Extract the (X, Y) coordinate from the center of the cell holding the provided text.  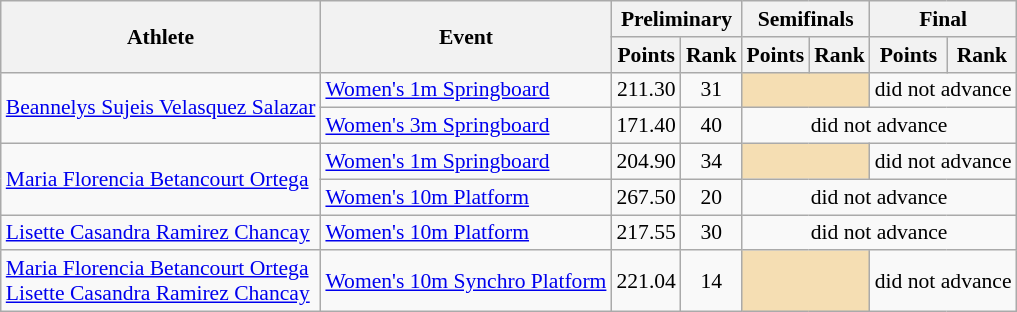
14 (712, 282)
Preliminary (676, 19)
Women's 10m Synchro Platform (466, 282)
267.50 (646, 197)
204.90 (646, 162)
40 (712, 126)
34 (712, 162)
Women's 3m Springboard (466, 126)
171.40 (646, 126)
221.04 (646, 282)
Lisette Casandra Ramirez Chancay (161, 233)
30 (712, 233)
Beannelys Sujeis Velasquez Salazar (161, 108)
Athlete (161, 36)
211.30 (646, 90)
Maria Florencia Betancourt OrtegaLisette Casandra Ramirez Chancay (161, 282)
Maria Florencia Betancourt Ortega (161, 180)
Event (466, 36)
Semifinals (805, 19)
217.55 (646, 233)
20 (712, 197)
Final (944, 19)
31 (712, 90)
